Detect which cell encompasses the target text, then output its [X, Y] center coordinate. 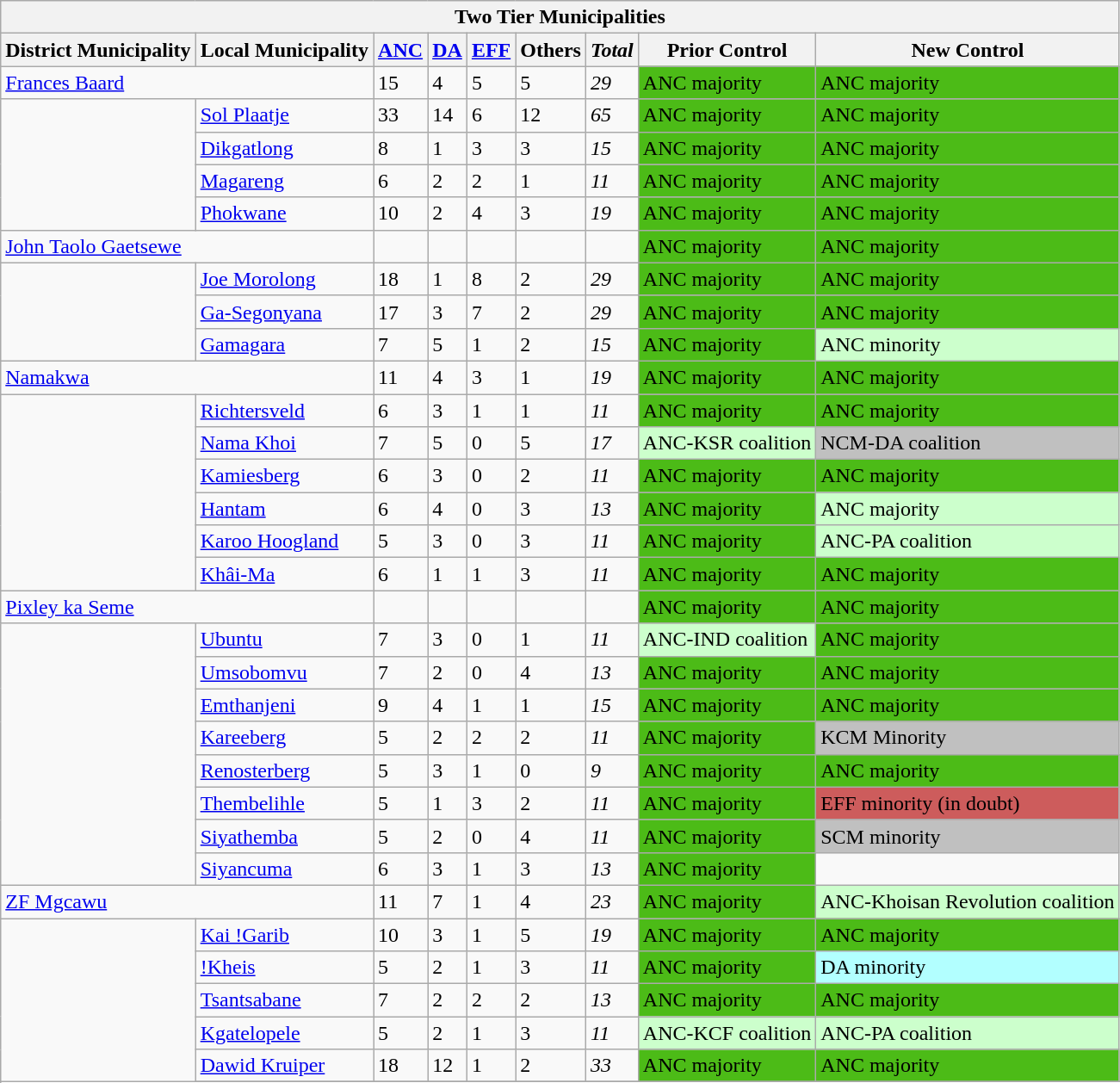
Pixley ka Seme [188, 607]
Phokwane [284, 214]
Thembelihle [284, 803]
Ga-Segonyana [284, 312]
Sol Plaatje [284, 115]
Kgatelopele [284, 1033]
Emthanjeni [284, 705]
DA [448, 50]
Khâi-Ma [284, 574]
ANC-KCF coalition [727, 1033]
NCM-DA coalition [968, 443]
Ubuntu [284, 640]
Nama Khoi [284, 443]
Joe Morolong [284, 279]
District Municipality [98, 50]
Umsobomvu [284, 672]
Siyathemba [284, 836]
John Taolo Gaetsewe [188, 246]
Others [551, 50]
Hantam [284, 509]
Frances Baard [188, 83]
ANC-Khoisan Revolution coalition [968, 901]
ANC [401, 50]
ZF Mgcawu [188, 901]
EFF [491, 50]
14 [448, 115]
ANC minority [968, 344]
Kareeberg [284, 738]
EFF minority (in doubt) [968, 803]
Richtersveld [284, 411]
Gamagara [284, 344]
23 [611, 901]
New Control [968, 50]
Prior Control [727, 50]
Two Tier Municipalities [560, 17]
Dikgatlong [284, 148]
Local Municipality [284, 50]
65 [611, 115]
Magareng [284, 181]
!Kheis [284, 968]
Kamiesberg [284, 476]
ANC-KSR coalition [727, 443]
Renosterberg [284, 770]
Kai !Garib [284, 934]
Siyancuma [284, 869]
SCM minority [968, 836]
Karoo Hoogland [284, 541]
Namakwa [188, 377]
KCM Minority [968, 738]
Tsantsabane [284, 1000]
ANC-IND coalition [727, 640]
DA minority [968, 968]
Dawid Kruiper [284, 1066]
Total [611, 50]
